Determine the [x, y] coordinate at the center of the cell enclosing the given text.  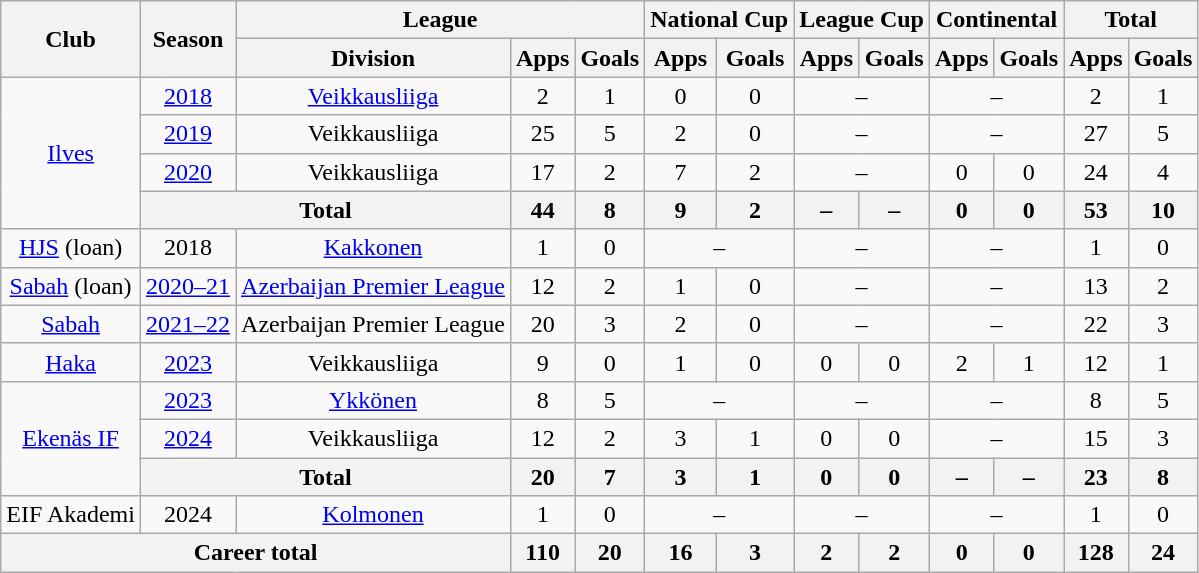
44 [542, 210]
Haka [71, 362]
25 [542, 134]
Ilves [71, 153]
Continental [996, 20]
22 [1096, 324]
Sabah [71, 324]
HJS (loan) [71, 248]
Kakkonen [374, 248]
4 [1163, 172]
27 [1096, 134]
15 [1096, 438]
Ekenäs IF [71, 438]
Club [71, 39]
16 [681, 553]
National Cup [720, 20]
Ykkönen [374, 400]
League [440, 20]
EIF Akademi [71, 515]
23 [1096, 477]
Career total [256, 553]
Kolmonen [374, 515]
53 [1096, 210]
Season [188, 39]
League Cup [862, 20]
Sabah (loan) [71, 286]
13 [1096, 286]
10 [1163, 210]
128 [1096, 553]
2021–22 [188, 324]
2020–21 [188, 286]
2019 [188, 134]
110 [542, 553]
17 [542, 172]
Division [374, 58]
2020 [188, 172]
